Determine the (X, Y) coordinate at the center of the cell enclosing the given text.  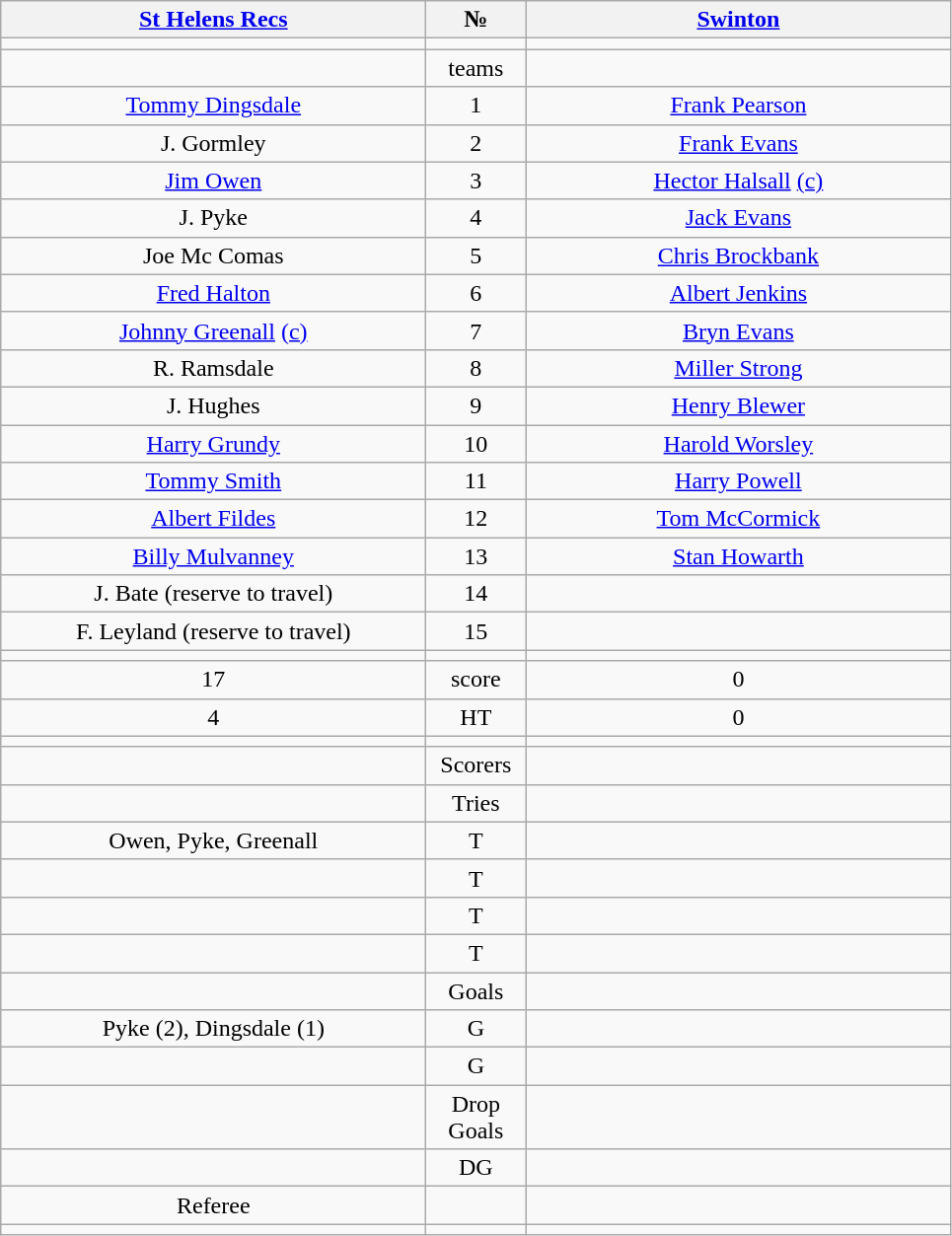
Goals (476, 991)
6 (476, 293)
Hector Halsall (c) (738, 181)
8 (476, 368)
Johnny Greenall (c) (213, 330)
Fred Halton (213, 293)
Miller Strong (738, 368)
12 (476, 519)
Joe Mc Comas (213, 255)
Billy Mulvanney (213, 556)
Frank Pearson (738, 106)
F. Leyland (reserve to travel) (213, 631)
Owen, Pyke, Greenall (213, 840)
teams (476, 68)
Drop Goals (476, 1117)
11 (476, 481)
J. Hughes (213, 405)
2 (476, 143)
DG (476, 1168)
Jim Owen (213, 181)
7 (476, 330)
score (476, 680)
3 (476, 181)
Tommy Dingsdale (213, 106)
Referee (213, 1205)
Frank Evans (738, 143)
Albert Fildes (213, 519)
13 (476, 556)
Jack Evans (738, 218)
HT (476, 717)
1 (476, 106)
Swinton (738, 20)
J. Gormley (213, 143)
№ (476, 20)
Tommy Smith (213, 481)
J. Pyke (213, 218)
17 (213, 680)
Chris Brockbank (738, 255)
Tries (476, 803)
5 (476, 255)
15 (476, 631)
Tom McCormick (738, 519)
Stan Howarth (738, 556)
Albert Jenkins (738, 293)
Pyke (2), Dingsdale (1) (213, 1029)
Henry Blewer (738, 405)
9 (476, 405)
10 (476, 443)
Harry Grundy (213, 443)
Harry Powell (738, 481)
14 (476, 594)
Bryn Evans (738, 330)
St Helens Recs (213, 20)
Scorers (476, 765)
R. Ramsdale (213, 368)
Harold Worsley (738, 443)
J. Bate (reserve to travel) (213, 594)
